For the text-containing cell, return its midpoint in [x, y] coordinate format. 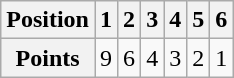
Position [48, 20]
5 [198, 20]
9 [106, 58]
Points [48, 58]
